Output the (x, y) coordinate of the center of the cell containing the given text.  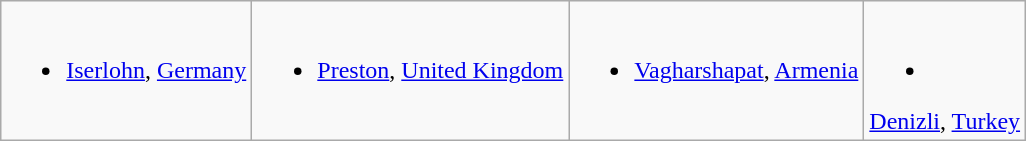
Iserlohn, Germany (126, 71)
Denizli, Turkey (945, 71)
Preston, United Kingdom (410, 71)
Vagharshapat, Armenia (716, 71)
